Capture the cell that displays the provided text and extract its (X, Y) central coordinate. 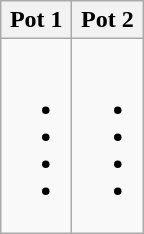
Pot 1 (36, 20)
Pot 2 (108, 20)
